For the text-containing cell, return its midpoint in (x, y) coordinate format. 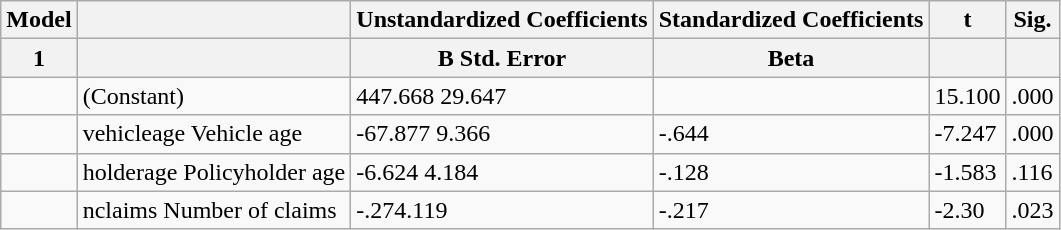
Standardized Coefficients (791, 20)
Beta (791, 58)
B Std. Error (502, 58)
-2.30 (968, 210)
1 (39, 58)
-6.624 4.184 (502, 172)
-7.247 (968, 134)
-.217 (791, 210)
nclaims Number of claims (214, 210)
-.128 (791, 172)
holderage Policyholder age (214, 172)
-1.583 (968, 172)
-67.877 9.366 (502, 134)
vehicleage Vehicle age (214, 134)
Model (39, 20)
-.274.119 (502, 210)
.116 (1032, 172)
15.100 (968, 96)
447.668 29.647 (502, 96)
-.644 (791, 134)
Sig. (1032, 20)
.023 (1032, 210)
(Constant) (214, 96)
t (968, 20)
Unstandardized Coefficients (502, 20)
